Return (x, y) of the center of cell containing provided text 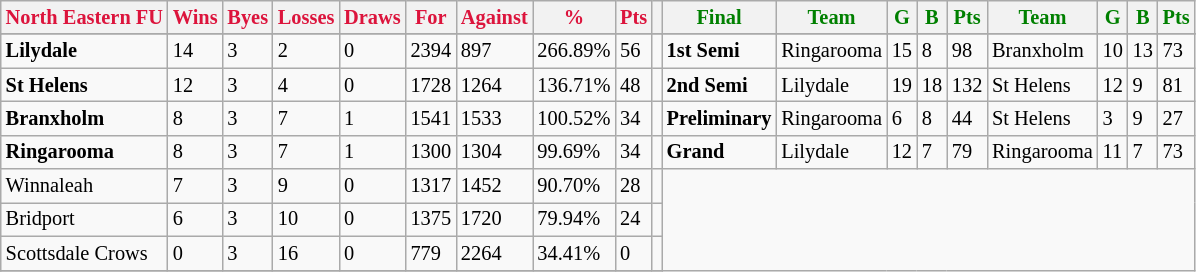
% (574, 17)
Losses (306, 17)
Wins (196, 17)
4 (306, 85)
2 (306, 51)
Scottsdale Crows (84, 253)
2264 (494, 253)
13 (1143, 51)
897 (494, 51)
For (431, 17)
1st Semi (720, 51)
14 (196, 51)
1300 (431, 152)
Final (720, 17)
34.41% (574, 253)
79.94% (574, 219)
1452 (494, 186)
266.89% (574, 51)
15 (902, 51)
Byes (247, 17)
27 (1176, 118)
48 (634, 85)
Draws (372, 17)
98 (967, 51)
1533 (494, 118)
Bridport (84, 219)
1728 (431, 85)
779 (431, 253)
99.69% (574, 152)
1317 (431, 186)
1264 (494, 85)
28 (634, 186)
79 (967, 152)
2394 (431, 51)
2nd Semi (720, 85)
132 (967, 85)
Preliminary (720, 118)
81 (1176, 85)
90.70% (574, 186)
North Eastern FU (84, 17)
1720 (494, 219)
18 (932, 85)
Grand (720, 152)
24 (634, 219)
19 (902, 85)
1304 (494, 152)
1375 (431, 219)
1541 (431, 118)
56 (634, 51)
11 (1113, 152)
44 (967, 118)
Winnaleah (84, 186)
136.71% (574, 85)
100.52% (574, 118)
Against (494, 17)
16 (306, 253)
